Extract the (x, y) coordinate from the center of the cell holding the provided text.  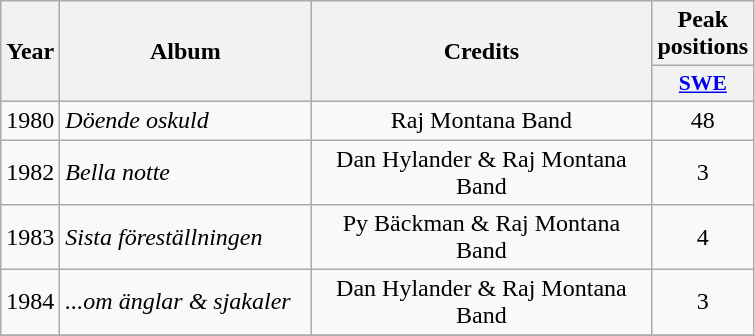
Credits (482, 52)
4 (703, 238)
Sista föreställningen (186, 238)
1983 (30, 238)
Bella notte (186, 172)
Raj Montana Band (482, 120)
Album (186, 52)
1982 (30, 172)
Year (30, 52)
SWE (703, 84)
1980 (30, 120)
Peak positions (703, 34)
48 (703, 120)
Py Bäckman & Raj Montana Band (482, 238)
...om änglar & sjakaler (186, 302)
1984 (30, 302)
Döende oskuld (186, 120)
